From the cell containing the given text, extract its center point as (X, Y) coordinate. 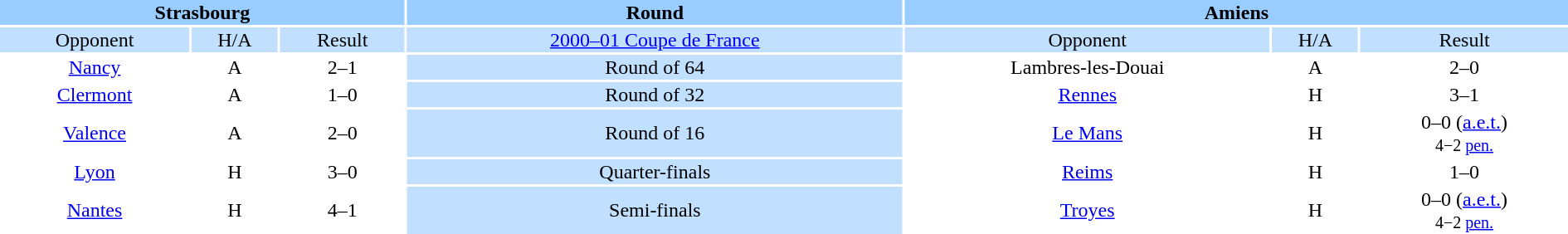
Quarter-finals (655, 172)
Nancy (95, 67)
Troyes (1088, 211)
Lyon (95, 172)
3–1 (1464, 95)
2–1 (343, 67)
Reims (1088, 172)
Round of 32 (655, 95)
3–0 (343, 172)
Nantes (95, 211)
Valence (95, 133)
Lambres-les-Douai (1088, 67)
Rennes (1088, 95)
Strasbourg (202, 12)
Round of 64 (655, 67)
2000–01 Coupe de France (655, 40)
Amiens (1236, 12)
Semi-finals (655, 211)
Le Mans (1088, 133)
Clermont (95, 95)
Round (655, 12)
Round of 16 (655, 133)
4–1 (343, 211)
